Extract the (x, y) coordinate from the center of the cell holding the provided text.  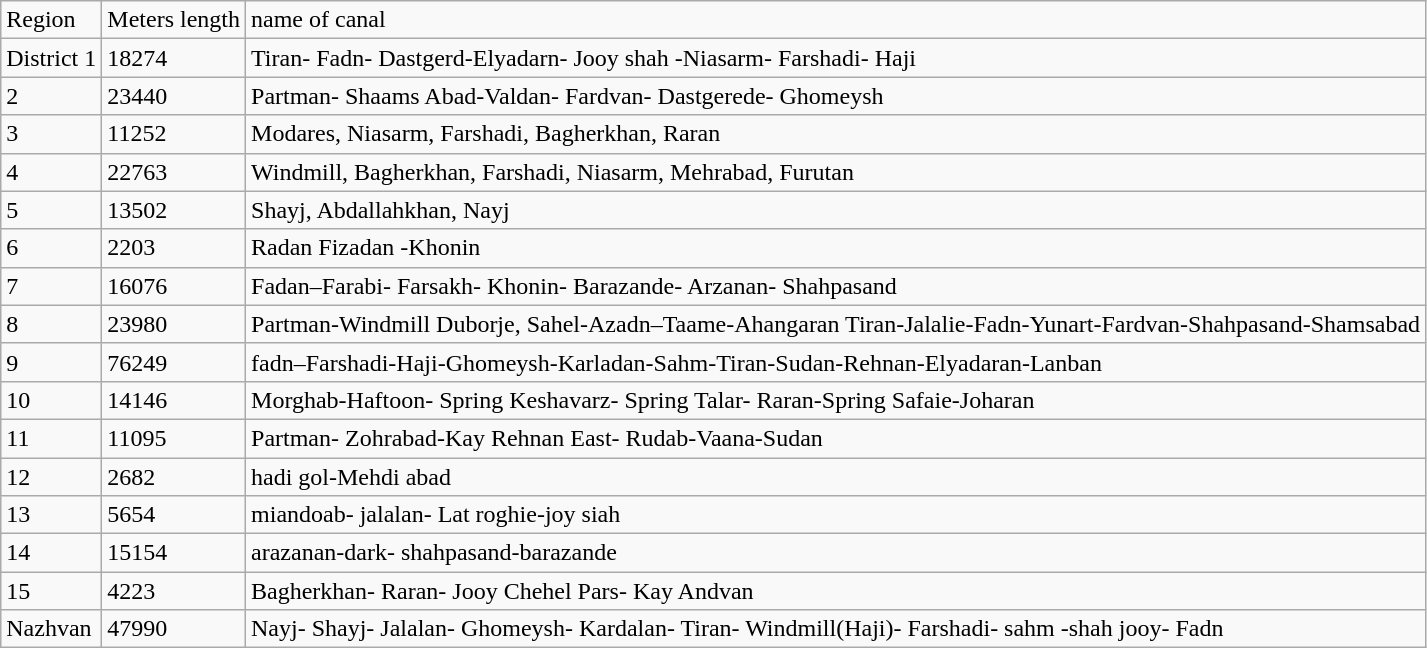
22763 (174, 172)
18274 (174, 58)
miandoab- jalalan- Lat roghie-joy siah (836, 515)
Region (52, 20)
14146 (174, 400)
Windmill, Bagherkhan, Farshadi, Niasarm, Mehrabad, Furutan (836, 172)
Partman- Zohrabad-Kay Rehnan East- Rudab-Vaana-Sudan (836, 438)
13 (52, 515)
Modares, Niasarm, Farshadi, Bagherkhan, Raran (836, 134)
47990 (174, 629)
3 (52, 134)
10 (52, 400)
Radan Fizadan -Khonin (836, 248)
Tiran- Fadn- Dastgerd-Elyadarn- Jooy shah -Niasarm- Farshadi- Haji (836, 58)
Nazhvan (52, 629)
4223 (174, 591)
2682 (174, 477)
District 1 (52, 58)
Partman- Shaams Abad-Valdan- Fardvan- Dastgerede- Ghomeysh (836, 96)
8 (52, 324)
Bagherkhan- Raran- Jooy Chehel Pars- Kay Andvan (836, 591)
13502 (174, 210)
16076 (174, 286)
9 (52, 362)
7 (52, 286)
arazanan-dark- shahpasand-barazande (836, 553)
Meters length (174, 20)
11 (52, 438)
hadi gol-Mehdi abad (836, 477)
12 (52, 477)
Fadan–Farabi- Farsakh- Khonin- Barazande- Arzanan- Shahpasand (836, 286)
2 (52, 96)
2203 (174, 248)
Nayj- Shayj- Jalalan- Ghomeysh- Kardalan- Tiran- Windmill(Haji)- Farshadi- sahm -shah jooy- Fadn (836, 629)
5 (52, 210)
14 (52, 553)
15154 (174, 553)
name of canal (836, 20)
23440 (174, 96)
6 (52, 248)
11095 (174, 438)
4 (52, 172)
11252 (174, 134)
Partman-Windmill Duborje, Sahel-Azadn–Taame-Ahangaran Tiran-Jalalie-Fadn-Yunart-Fardvan-Shahpasand-Shamsabad (836, 324)
Morghab-Haftoon- Spring Keshavarz- Spring Talar- Raran-Spring Safaie-Joharan (836, 400)
Shayj, Abdallahkhan, Nayj (836, 210)
23980 (174, 324)
15 (52, 591)
5654 (174, 515)
fadn–Farshadi-Haji-Ghomeysh-Karladan-Sahm-Tiran-Sudan-Rehnan-Elyadaran-Lanban (836, 362)
76249 (174, 362)
